Locate the cell with the specified text and output its (x, y) center coordinate. 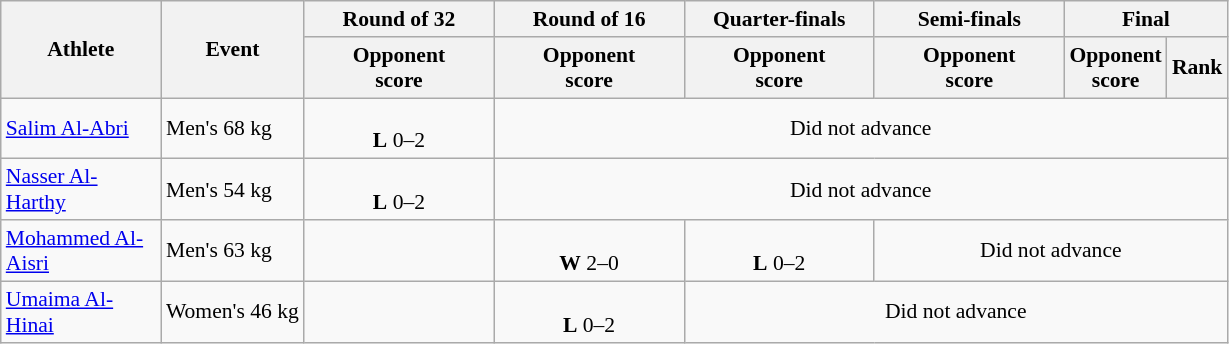
Salim Al-Abri (81, 128)
Quarter-finals (779, 19)
Mohammed Al-Aisri (81, 250)
Final (1146, 19)
Event (232, 50)
Men's 63 kg (232, 250)
Nasser Al-Harthy (81, 190)
Semi-finals (969, 19)
Umaima Al-Hinai (81, 312)
Round of 16 (589, 19)
Men's 68 kg (232, 128)
Athlete (81, 50)
Round of 32 (399, 19)
W 2–0 (589, 250)
Rank (1198, 68)
Men's 54 kg (232, 190)
Women's 46 kg (232, 312)
